Provide the (x, y) coordinate of the cell's center where the given text is located.  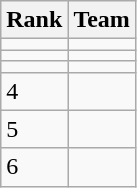
5 (34, 129)
6 (34, 167)
4 (34, 91)
Rank (34, 20)
Team (102, 20)
